Detect which cell encompasses the target text, then output its [X, Y] center coordinate. 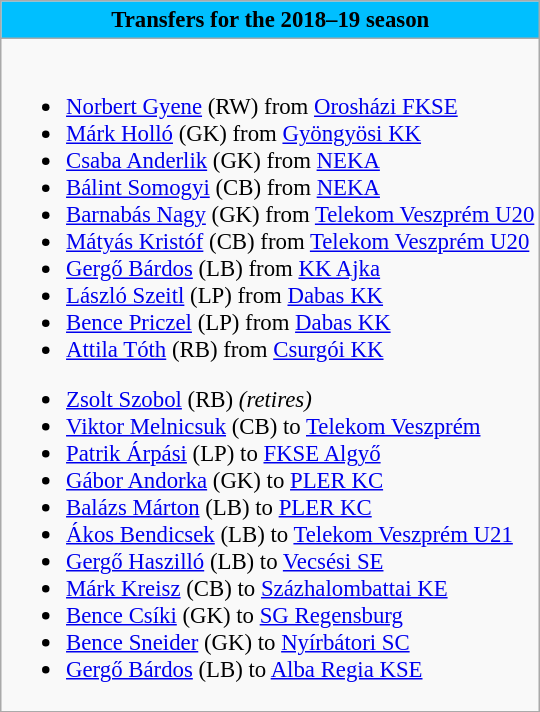
Transfers for the 2018–19 season [270, 20]
